Determine the [x, y] coordinate at the center of the cell enclosing the given text.  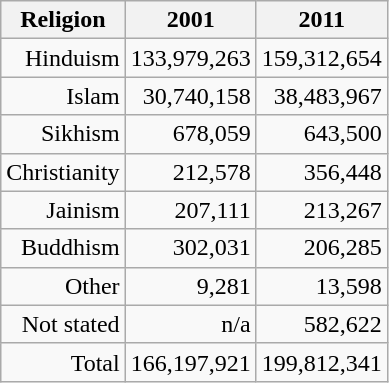
38,483,967 [322, 96]
133,979,263 [190, 58]
Hinduism [63, 58]
Religion [63, 20]
Other [63, 286]
159,312,654 [322, 58]
582,622 [322, 324]
356,448 [322, 172]
166,197,921 [190, 362]
Islam [63, 96]
n/a [190, 324]
302,031 [190, 248]
13,598 [322, 286]
2011 [322, 20]
213,267 [322, 210]
9,281 [190, 286]
Christianity [63, 172]
Buddhism [63, 248]
30,740,158 [190, 96]
643,500 [322, 134]
Not stated [63, 324]
199,812,341 [322, 362]
2001 [190, 20]
207,111 [190, 210]
678,059 [190, 134]
Sikhism [63, 134]
Total [63, 362]
212,578 [190, 172]
Jainism [63, 210]
206,285 [322, 248]
